For the text-containing cell, return its midpoint in [X, Y] coordinate format. 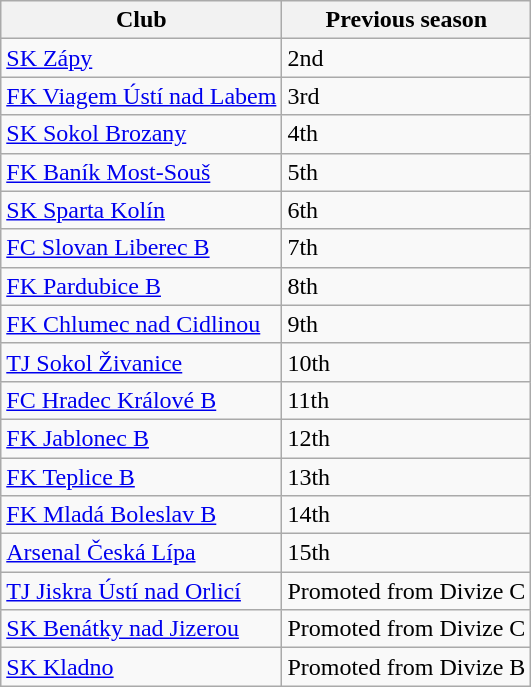
15th [406, 553]
Previous season [406, 20]
SK Benátky nad Jizerou [142, 629]
6th [406, 210]
FK Pardubice B [142, 286]
11th [406, 400]
FK Chlumec nad Cidlinou [142, 324]
13th [406, 477]
4th [406, 134]
FK Baník Most-Souš [142, 172]
2nd [406, 58]
FK Mladá Boleslav B [142, 515]
SK Kladno [142, 667]
12th [406, 438]
TJ Sokol Živanice [142, 362]
TJ Jiskra Ústí nad Orlicí [142, 591]
FC Hradec Králové B [142, 400]
SK Sokol Brozany [142, 134]
FK Viagem Ústí nad Labem [142, 96]
14th [406, 515]
FK Jablonec B [142, 438]
Club [142, 20]
8th [406, 286]
3rd [406, 96]
Arsenal Česká Lípa [142, 553]
SK Sparta Kolín [142, 210]
10th [406, 362]
5th [406, 172]
FK Teplice B [142, 477]
SK Zápy [142, 58]
7th [406, 248]
9th [406, 324]
Promoted from Divize B [406, 667]
FC Slovan Liberec B [142, 248]
